Capture the cell that displays the provided text and extract its [X, Y] central coordinate. 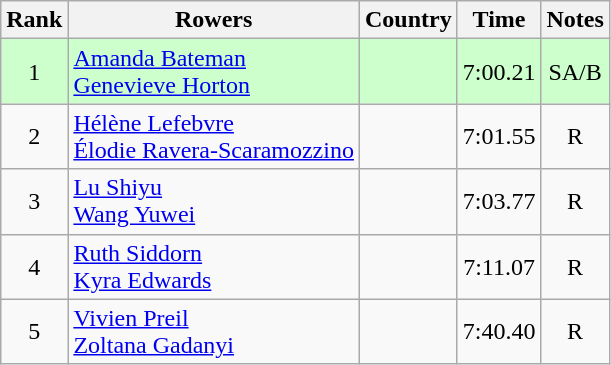
1 [34, 72]
2 [34, 136]
Rowers [214, 20]
Hélène LefebvreÉlodie Ravera-Scaramozzino [214, 136]
Rank [34, 20]
Vivien PreilZoltana Gadanyi [214, 332]
Ruth SiddornKyra Edwards [214, 266]
SA/B [575, 72]
7:01.55 [499, 136]
Amanda BatemanGenevieve Horton [214, 72]
Country [408, 20]
Notes [575, 20]
7:00.21 [499, 72]
Time [499, 20]
Lu ShiyuWang Yuwei [214, 202]
5 [34, 332]
4 [34, 266]
7:03.77 [499, 202]
7:11.07 [499, 266]
3 [34, 202]
7:40.40 [499, 332]
